Pinpoint the cell where the given text exists, returning its [X, Y] midpoint coordinate. 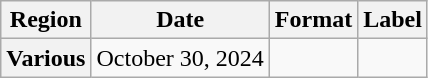
Date [180, 20]
Region [46, 20]
October 30, 2024 [180, 58]
Format [313, 20]
Various [46, 58]
Label [393, 20]
